For the text-containing cell, return its midpoint in [X, Y] coordinate format. 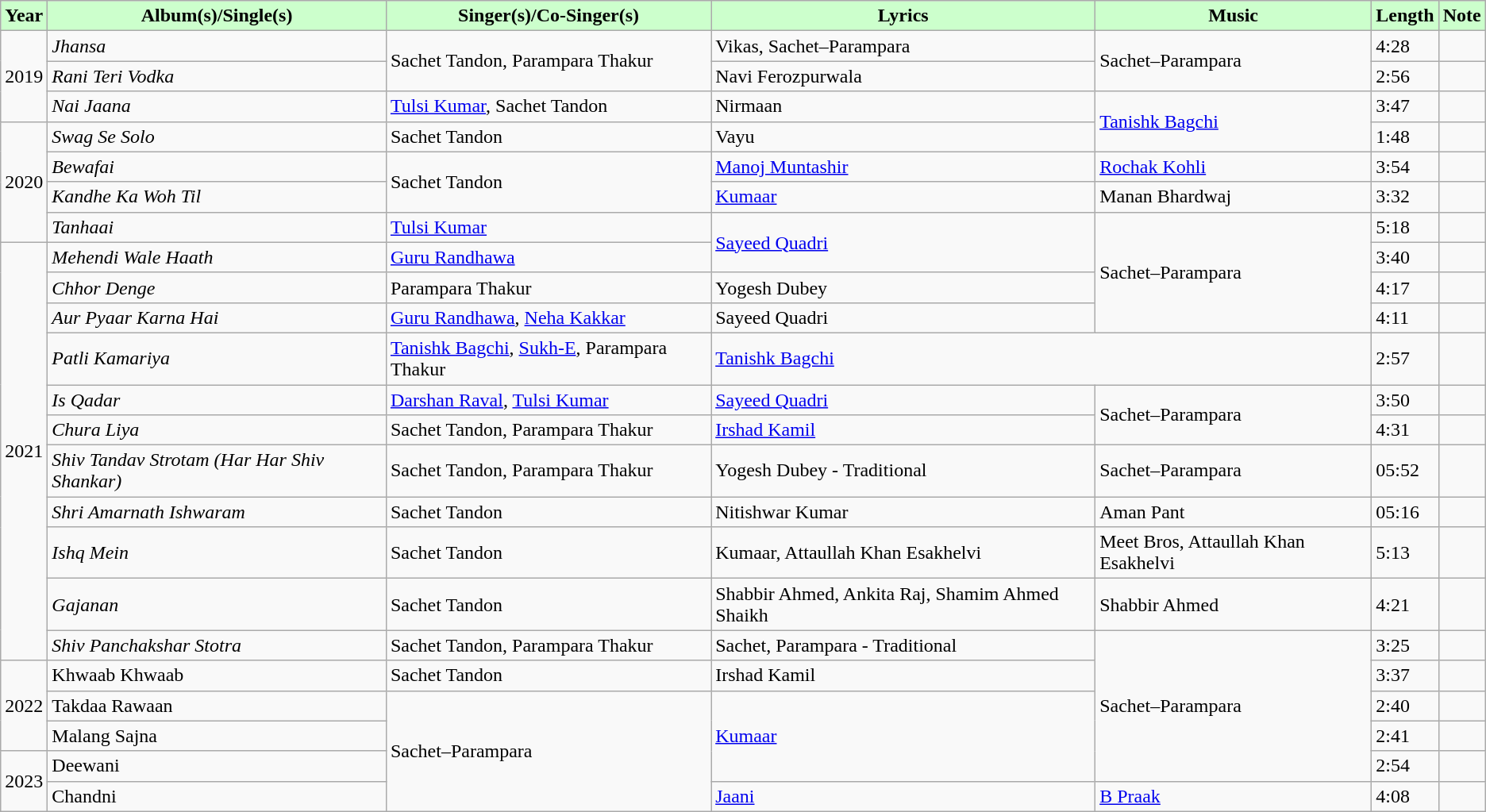
Guru Randhawa [548, 257]
Deewani [218, 766]
Rochak Kohli [1234, 167]
Kandhe Ka Woh Til [218, 197]
2:41 [1405, 736]
2021 [24, 451]
Aman Pant [1234, 512]
Chandni [218, 796]
3:50 [1405, 399]
Manan Bhardwaj [1234, 197]
Nai Jaana [218, 106]
Tanhaai [218, 227]
Shri Amarnath Ishwaram [218, 512]
4:21 [1405, 605]
Guru Randhawa, Neha Kakkar [548, 317]
B Praak [1234, 796]
2:40 [1405, 706]
Music [1234, 16]
Chhor Denge [218, 287]
Kumaar, Attaullah Khan Esakhelvi [903, 552]
Patli Kamariya [218, 359]
Vikas, Sachet–Parampara [903, 46]
Jaani [903, 796]
3:54 [1405, 167]
Jhansa [218, 46]
Tulsi Kumar [548, 227]
Tanishk Bagchi, Sukh-E, Parampara Thakur [548, 359]
2022 [24, 706]
Vayu [903, 137]
3:40 [1405, 257]
4:28 [1405, 46]
3:25 [1405, 645]
Note [1462, 16]
Yogesh Dubey [903, 287]
Yogesh Dubey - Traditional [903, 471]
Parampara Thakur [548, 287]
3:47 [1405, 106]
2019 [24, 76]
05:52 [1405, 471]
2023 [24, 781]
4:17 [1405, 287]
1:48 [1405, 137]
Album(s)/Single(s) [218, 16]
Shiv Tandav Strotam (Har Har Shiv Shankar) [218, 471]
Rani Teri Vodka [218, 76]
Manoj Muntashir [903, 167]
Singer(s)/Co-Singer(s) [548, 16]
Mehendi Wale Haath [218, 257]
Is Qadar [218, 399]
Bewafai [218, 167]
Swag Se Solo [218, 137]
3:37 [1405, 675]
Shabbir Ahmed, Ankita Raj, Shamim Ahmed Shaikh [903, 605]
05:16 [1405, 512]
2:57 [1405, 359]
Length [1405, 16]
Lyrics [903, 16]
Sachet, Parampara - Traditional [903, 645]
Malang Sajna [218, 736]
Ishq Mein [218, 552]
3:32 [1405, 197]
2:56 [1405, 76]
Shiv Panchakshar Stotra [218, 645]
4:11 [1405, 317]
2:54 [1405, 766]
4:31 [1405, 430]
Shabbir Ahmed [1234, 605]
Nirmaan [903, 106]
Gajanan [218, 605]
Darshan Raval, Tulsi Kumar [548, 399]
Tulsi Kumar, Sachet Tandon [548, 106]
Takdaa Rawaan [218, 706]
5:13 [1405, 552]
Meet Bros, Attaullah Khan Esakhelvi [1234, 552]
Year [24, 16]
Khwaab Khwaab [218, 675]
5:18 [1405, 227]
Navi Ferozpurwala [903, 76]
Aur Pyaar Karna Hai [218, 317]
Chura Liya [218, 430]
2020 [24, 182]
4:08 [1405, 796]
Nitishwar Kumar [903, 512]
